Extract the (X, Y) coordinate from the center of the cell holding the provided text.  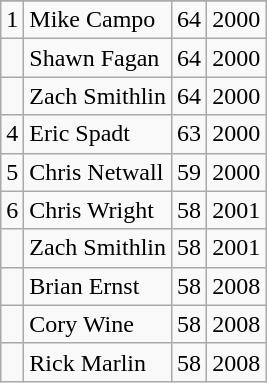
Rick Marlin (98, 362)
Chris Netwall (98, 172)
Cory Wine (98, 324)
5 (12, 172)
1 (12, 20)
4 (12, 134)
Brian Ernst (98, 286)
59 (190, 172)
Chris Wright (98, 210)
63 (190, 134)
Eric Spadt (98, 134)
Mike Campo (98, 20)
Shawn Fagan (98, 58)
6 (12, 210)
